Detect which cell encompasses the target text, then output its [X, Y] center coordinate. 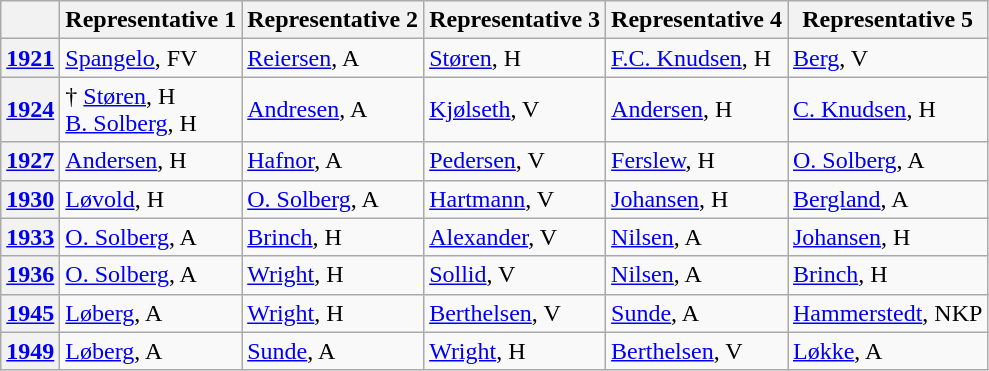
Kjølseth, V [515, 110]
Berg, V [888, 58]
Ferslew, H [697, 161]
† Støren, HB. Solberg, H [151, 110]
Bergland, A [888, 199]
Representative 2 [333, 20]
Representative 4 [697, 20]
Støren, H [515, 58]
Hafnor, A [333, 161]
1945 [30, 313]
Pedersen, V [515, 161]
Hammerstedt, NKP [888, 313]
Alexander, V [515, 237]
Spangelo, FV [151, 58]
F.C. Knudsen, H [697, 58]
Løkke, A [888, 351]
1930 [30, 199]
1924 [30, 110]
1936 [30, 275]
Reiersen, A [333, 58]
1949 [30, 351]
Løvold, H [151, 199]
Sollid, V [515, 275]
C. Knudsen, H [888, 110]
Representative 1 [151, 20]
Representative 5 [888, 20]
1927 [30, 161]
1933 [30, 237]
1921 [30, 58]
Hartmann, V [515, 199]
Andresen, A [333, 110]
Representative 3 [515, 20]
